Search for the cell housing the specified text and yield its [x, y] center coordinate. 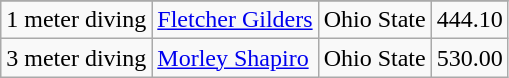
1 meter diving [76, 20]
444.10 [470, 20]
530.00 [470, 58]
Fletcher Gilders [235, 20]
Morley Shapiro [235, 58]
3 meter diving [76, 58]
